From the cell containing the given text, extract its center point as (x, y) coordinate. 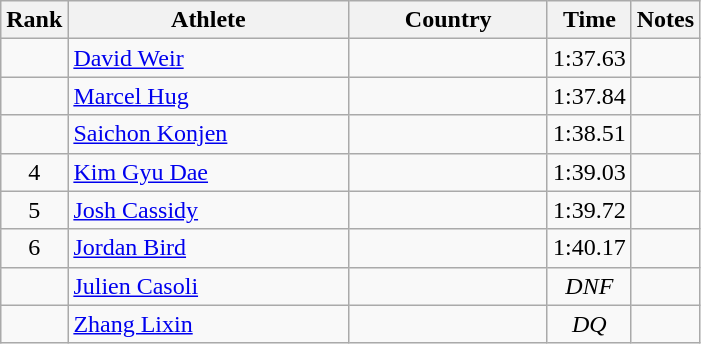
Kim Gyu Dae (208, 172)
1:39.03 (589, 172)
Saichon Konjen (208, 134)
DNF (589, 286)
Time (589, 20)
Josh Cassidy (208, 210)
Marcel Hug (208, 96)
Rank (34, 20)
DQ (589, 324)
Julien Casoli (208, 286)
1:39.72 (589, 210)
1:40.17 (589, 248)
1:37.84 (589, 96)
4 (34, 172)
1:37.63 (589, 58)
Jordan Bird (208, 248)
5 (34, 210)
Notes (665, 20)
1:38.51 (589, 134)
Athlete (208, 20)
Country (448, 20)
6 (34, 248)
David Weir (208, 58)
Zhang Lixin (208, 324)
